Identify which cell holds the provided text, then report its [X, Y] central coordinate. 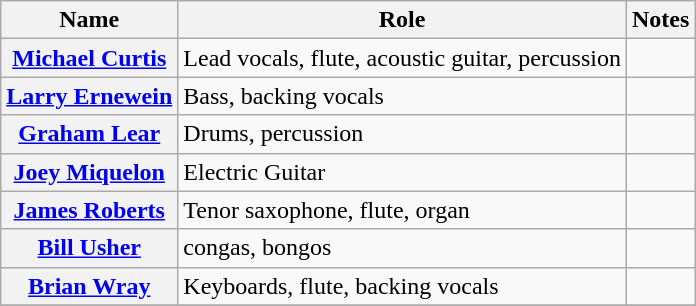
Name [90, 20]
congas, bongos [402, 248]
Brian Wray [90, 286]
James Roberts [90, 210]
Bass, backing vocals [402, 96]
Notes [660, 20]
Bill Usher [90, 248]
Graham Lear [90, 134]
Role [402, 20]
Lead vocals, flute, acoustic guitar, percussion [402, 58]
Michael Curtis [90, 58]
Electric Guitar [402, 172]
Tenor saxophone, flute, organ [402, 210]
Larry Ernewein [90, 96]
Keyboards, flute, backing vocals [402, 286]
Drums, percussion [402, 134]
Joey Miquelon [90, 172]
